Return (X, Y) of the center of cell containing provided text 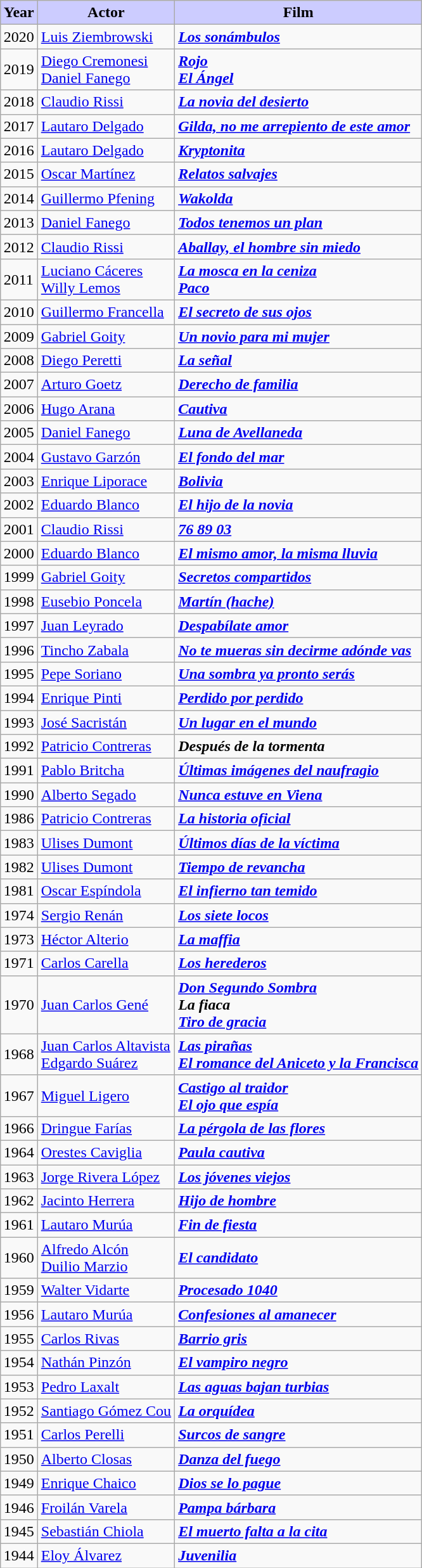
Arturo Goetz (106, 385)
Luna de Avellaneda (298, 433)
1999 (19, 577)
Guillermo Pfening (106, 198)
La señal (298, 361)
Don Segundo SombraLa fiacaTiro de gracia (298, 1005)
Aballay, el hombre sin miedo (298, 247)
Diego CremonesiDaniel Fanego (106, 70)
Juan Carlos Gené (106, 1005)
1994 (19, 698)
Las pirañasEl romance del Aniceto y la Francisca (298, 1055)
1959 (19, 1290)
1954 (19, 1363)
La mosca en la cenizaPaco (298, 279)
1990 (19, 795)
El vampiro negro (298, 1363)
Orestes Caviglia (106, 1152)
Juan Carlos AltavistaEdgardo Suárez (106, 1055)
2018 (19, 102)
Secretos compartidos (298, 577)
RojoEl Ángel (298, 70)
Un lugar en el mundo (298, 722)
2003 (19, 481)
1961 (19, 1225)
1966 (19, 1128)
1946 (19, 1507)
2005 (19, 433)
1970 (19, 1005)
1968 (19, 1055)
Enrique Chaico (106, 1483)
1962 (19, 1201)
Enrique Liporace (106, 481)
Gilda, no me arrepiento de este amor (298, 126)
Cautiva (298, 409)
Actor (106, 13)
Alberto Segado (106, 795)
Hijo de hombre (298, 1201)
Dringue Farías (106, 1128)
Gustavo Garzón (106, 457)
Fin de fiesta (298, 1225)
Héctor Alterio (106, 939)
El infierno tan temido (298, 891)
Tiempo de revancha (298, 867)
Perdido por perdido (298, 698)
Jacinto Herrera (106, 1201)
Alberto Closas (106, 1459)
La pérgola de las flores (298, 1128)
2012 (19, 247)
Danza del fuego (298, 1459)
Bolivia (298, 481)
Oscar Martínez (106, 174)
Barrio gris (298, 1339)
Carlos Carella (106, 963)
1963 (19, 1177)
1945 (19, 1531)
Wakolda (298, 198)
Los jóvenes viejos (298, 1177)
1973 (19, 939)
La maffia (298, 939)
Oscar Espíndola (106, 891)
Relatos salvajes (298, 174)
Una sombra ya pronto serás (298, 674)
1991 (19, 771)
Sergio Renán (106, 915)
1949 (19, 1483)
2016 (19, 150)
Nathán Pinzón (106, 1363)
1971 (19, 963)
1983 (19, 843)
76 89 03 (298, 529)
Martín (hache) (298, 601)
El fondo del mar (298, 457)
Nunca estuve en Viena (298, 795)
2020 (19, 37)
1992 (19, 747)
Hugo Arana (106, 409)
Últimos días de la víctima (298, 843)
2006 (19, 409)
2010 (19, 312)
Guillermo Francella (106, 312)
El hijo de la novia (298, 505)
Pedro Laxalt (106, 1387)
Pepe Soriano (106, 674)
La novia del desierto (298, 102)
Los herederos (298, 963)
1967 (19, 1095)
Juvenilia (298, 1555)
Sebastián Chiola (106, 1531)
Eloy Álvarez (106, 1555)
Eusebio Poncela (106, 601)
2011 (19, 279)
2017 (19, 126)
1953 (19, 1387)
Luciano CáceresWilly Lemos (106, 279)
La orquídea (298, 1411)
El muerto falta a la cita (298, 1531)
Pampa bárbara (298, 1507)
1996 (19, 650)
1974 (19, 915)
Froilán Varela (106, 1507)
Alfredo AlcónDuilio Marzio (106, 1257)
Los siete locos (298, 915)
La historia oficial (298, 819)
2004 (19, 457)
1982 (19, 867)
Surcos de sangre (298, 1435)
Enrique Pinti (106, 698)
José Sacristán (106, 722)
Kryptonita (298, 150)
Jorge Rivera López (106, 1177)
1951 (19, 1435)
Todos tenemos un plan (298, 222)
1986 (19, 819)
2019 (19, 70)
Un novio para mi mujer (298, 337)
El candidato (298, 1257)
2013 (19, 222)
Últimas imágenes del naufragio (298, 771)
Pablo Britcha (106, 771)
1960 (19, 1257)
1944 (19, 1555)
1981 (19, 891)
1952 (19, 1411)
Walter Vidarte (106, 1290)
2009 (19, 337)
1964 (19, 1152)
Diego Peretti (106, 361)
Juan Leyrado (106, 626)
Los sonámbulos (298, 37)
2008 (19, 361)
Dios se lo pague (298, 1483)
1995 (19, 674)
1993 (19, 722)
2002 (19, 505)
Paula cautiva (298, 1152)
Carlos Perelli (106, 1435)
Tincho Zabala (106, 650)
2000 (19, 553)
1955 (19, 1339)
Confesiones al amanecer (298, 1314)
Carlos Rivas (106, 1339)
Después de la tormenta (298, 747)
Derecho de familia (298, 385)
El secreto de sus ojos (298, 312)
Year (19, 13)
1956 (19, 1314)
1950 (19, 1459)
1997 (19, 626)
2007 (19, 385)
Despabílate amor (298, 626)
2014 (19, 198)
Las aguas bajan turbias (298, 1387)
El mismo amor, la misma lluvia (298, 553)
Luis Ziembrowski (106, 37)
Film (298, 13)
Procesado 1040 (298, 1290)
No te mueras sin decirme adónde vas (298, 650)
2015 (19, 174)
Miguel Ligero (106, 1095)
1998 (19, 601)
2001 (19, 529)
Castigo al traidorEl ojo que espía (298, 1095)
Santiago Gómez Cou (106, 1411)
